Detect which cell encompasses the target text, then output its (x, y) center coordinate. 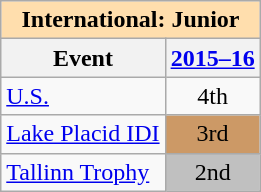
2015–16 (212, 58)
3rd (212, 134)
U.S. (83, 96)
Tallinn Trophy (83, 172)
International: Junior (130, 20)
Event (83, 58)
2nd (212, 172)
Lake Placid IDI (83, 134)
4th (212, 96)
